Find where the given text appears and provide that cell's center as [x, y] coordinate. 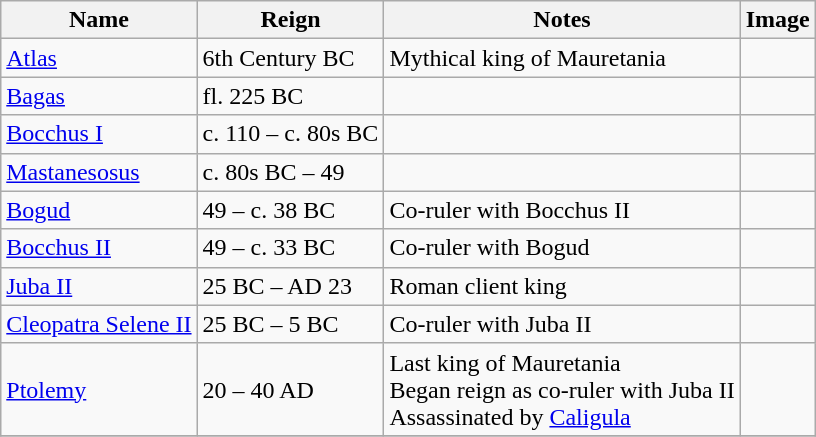
Cleopatra Selene II [99, 324]
25 BC – 5 BC [290, 324]
Ptolemy [99, 389]
Last king of MauretaniaBegan reign as co-ruler with Juba IIAssassinated by Caligula [562, 389]
49 – c. 33 BC [290, 248]
Co-ruler with Bocchus II [562, 210]
Notes [562, 20]
Name [99, 20]
25 BC – AD 23 [290, 286]
c. 110 – c. 80s BC [290, 134]
Image [778, 20]
49 – c. 38 BC [290, 210]
Mastanesosus [99, 172]
Bagas [99, 96]
Atlas [99, 58]
Bocchus II [99, 248]
Reign [290, 20]
Co-ruler with Juba II [562, 324]
20 – 40 AD [290, 389]
Bocchus I [99, 134]
fl. 225 BC [290, 96]
Co-ruler with Bogud [562, 248]
c. 80s BC – 49 [290, 172]
Juba II [99, 286]
Roman client king [562, 286]
6th Century BC [290, 58]
Mythical king of Mauretania [562, 58]
Bogud [99, 210]
